For the text-containing cell, return its midpoint in [X, Y] coordinate format. 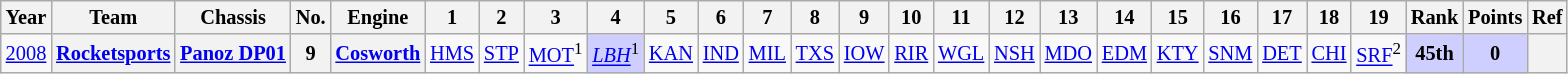
IND [721, 54]
Engine [378, 17]
1 [452, 17]
7 [768, 17]
LBH1 [616, 54]
SRF2 [1378, 54]
Year [26, 17]
Cosworth [378, 54]
18 [1330, 17]
14 [1124, 17]
KTY [1178, 54]
5 [671, 17]
RIR [911, 54]
Rank [1434, 17]
IOW [864, 54]
DET [1282, 54]
6 [721, 17]
Ref [1547, 17]
15 [1178, 17]
19 [1378, 17]
MIL [768, 54]
Points [1495, 17]
17 [1282, 17]
MOT1 [556, 54]
13 [1068, 17]
KAN [671, 54]
NSH [1014, 54]
3 [556, 17]
TXS [815, 54]
HMS [452, 54]
No. [311, 17]
Panoz DP01 [233, 54]
Chassis [233, 17]
0 [1495, 54]
CHI [1330, 54]
10 [911, 17]
Team [113, 17]
SNM [1230, 54]
45th [1434, 54]
STP [502, 54]
MDO [1068, 54]
Rocketsports [113, 54]
WGL [961, 54]
16 [1230, 17]
2008 [26, 54]
4 [616, 17]
12 [1014, 17]
EDM [1124, 54]
2 [502, 17]
11 [961, 17]
8 [815, 17]
